Pinpoint the cell where the given text exists, returning its (x, y) midpoint coordinate. 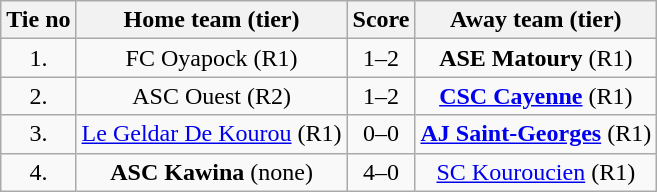
Score (381, 20)
FC Oyapock (R1) (212, 58)
ASC Ouest (R2) (212, 96)
Home team (tier) (212, 20)
Le Geldar De Kourou (R1) (212, 134)
2. (38, 96)
4. (38, 172)
CSC Cayenne (R1) (536, 96)
1. (38, 58)
3. (38, 134)
Away team (tier) (536, 20)
0–0 (381, 134)
AJ Saint-Georges (R1) (536, 134)
Tie no (38, 20)
SC Kouroucien (R1) (536, 172)
4–0 (381, 172)
ASE Matoury (R1) (536, 58)
ASC Kawina (none) (212, 172)
